Determine the (x, y) coordinate at the center of the cell enclosing the given text.  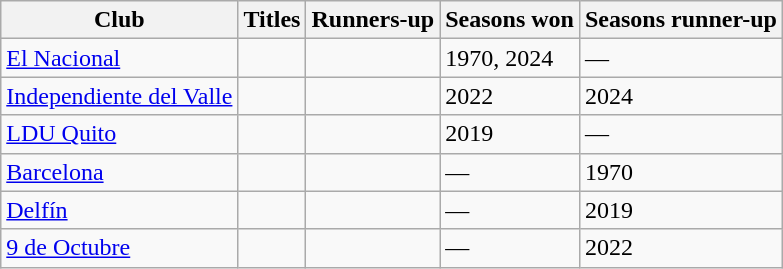
El Nacional (120, 58)
LDU Quito (120, 134)
Delfín (120, 210)
1970, 2024 (510, 58)
Seasons runner-up (680, 20)
Titles (272, 20)
Seasons won (510, 20)
Club (120, 20)
Runners-up (373, 20)
1970 (680, 172)
9 de Octubre (120, 248)
Independiente del Valle (120, 96)
2024 (680, 96)
Barcelona (120, 172)
